Locate the cell with the specified text and output its [X, Y] center coordinate. 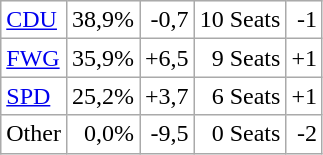
-0,7 [168, 20]
SPD [34, 96]
CDU [34, 20]
Other [34, 134]
9 Seats [240, 58]
0 Seats [240, 134]
-1 [304, 20]
6 Seats [240, 96]
FWG [34, 58]
+6,5 [168, 58]
-9,5 [168, 134]
25,2% [102, 96]
38,9% [102, 20]
+3,7 [168, 96]
0,0% [102, 134]
10 Seats [240, 20]
-2 [304, 134]
35,9% [102, 58]
